Search for the cell housing the specified text and yield its [x, y] center coordinate. 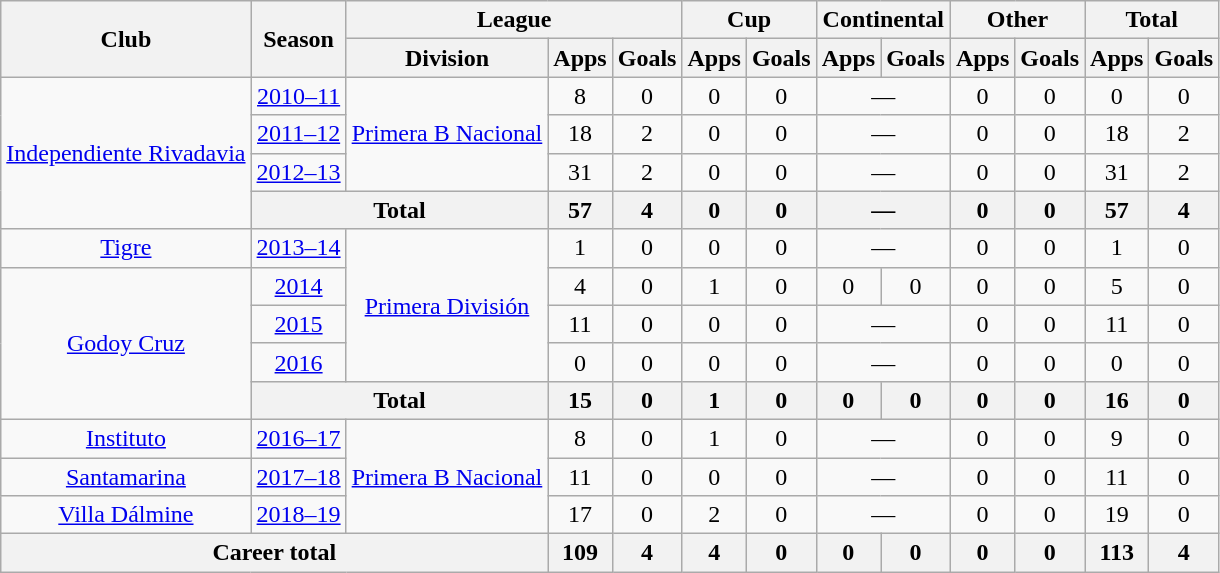
Instituto [126, 438]
2014 [298, 286]
16 [1117, 400]
2015 [298, 324]
17 [580, 515]
Career total [274, 553]
Club [126, 39]
Cup [749, 20]
2016–17 [298, 438]
19 [1117, 515]
Continental [883, 20]
Primera División [447, 305]
Villa Dálmine [126, 515]
2018–19 [298, 515]
2010–11 [298, 96]
5 [1117, 286]
15 [580, 400]
Division [447, 58]
2011–12 [298, 134]
109 [580, 553]
Independiente Rivadavia [126, 153]
2017–18 [298, 477]
113 [1117, 553]
Godoy Cruz [126, 343]
2013–14 [298, 248]
Tigre [126, 248]
Season [298, 39]
Other [1017, 20]
2016 [298, 362]
Santamarina [126, 477]
9 [1117, 438]
2012–13 [298, 172]
League [514, 20]
